Identify which cell holds the provided text, then report its [x, y] central coordinate. 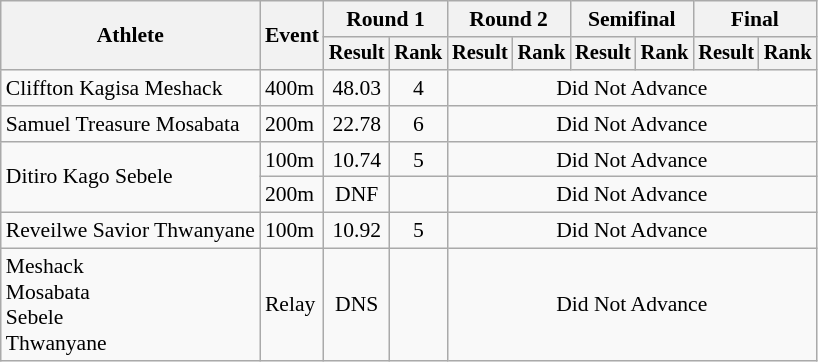
DNS [357, 305]
Semifinal [632, 19]
MeshackMosabataSebeleThwanyane [130, 305]
Event [292, 36]
4 [418, 88]
Round 2 [508, 19]
Ditiro Kago Sebele [130, 178]
Reveilwe Savior Thwanyane [130, 231]
22.78 [357, 124]
Athlete [130, 36]
10.92 [357, 231]
DNF [357, 195]
Cliffton Kagisa Meshack [130, 88]
Relay [292, 305]
6 [418, 124]
48.03 [357, 88]
Final [754, 19]
Samuel Treasure Mosabata [130, 124]
400m [292, 88]
Round 1 [386, 19]
10.74 [357, 160]
